Determine the (x, y) coordinate at the center of the cell enclosing the given text.  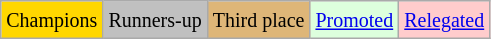
Promoted (354, 20)
Third place (258, 20)
Champions (52, 20)
Relegated (444, 20)
Runners-up (155, 20)
